For the text-containing cell, return its midpoint in (X, Y) coordinate format. 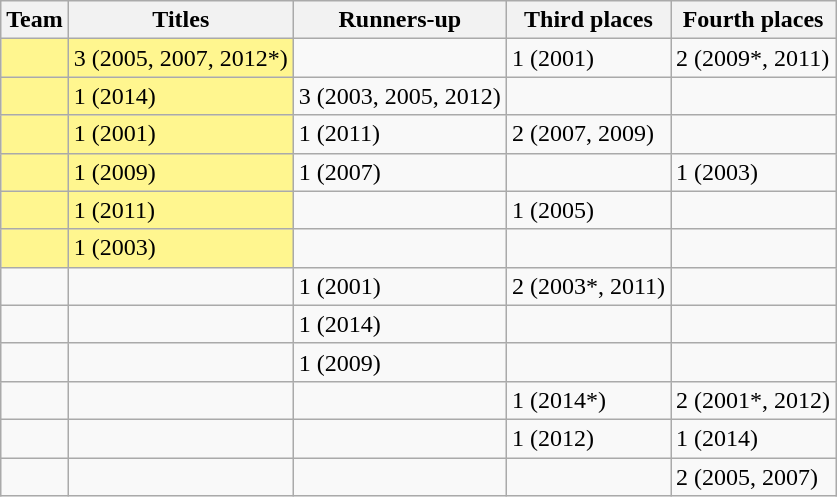
1 (2014*) (588, 400)
2 (2007, 2009) (588, 134)
2 (2005, 2007) (754, 477)
Titles (180, 20)
2 (2003*, 2011) (588, 286)
Fourth places (754, 20)
2 (2009*, 2011) (754, 58)
Runners-up (400, 20)
3 (2003, 2005, 2012) (400, 96)
3 (2005, 2007, 2012*) (180, 58)
1 (2012) (588, 438)
1 (2005) (588, 210)
Team (35, 20)
2 (2001*, 2012) (754, 400)
Third places (588, 20)
1 (2007) (400, 172)
